Search for the cell housing the specified text and yield its (x, y) center coordinate. 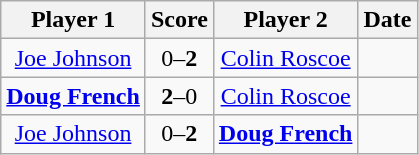
Player 1 (74, 20)
Player 2 (286, 20)
Score (179, 20)
2–0 (179, 96)
Date (388, 20)
